Pinpoint the cell where the given text exists, returning its (X, Y) midpoint coordinate. 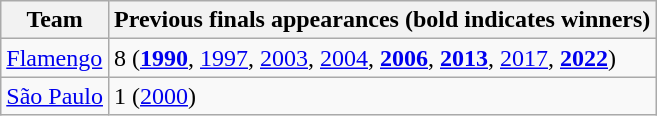
8 (1990, 1997, 2003, 2004, 2006, 2013, 2017, 2022) (382, 58)
Flamengo (55, 58)
Team (55, 20)
1 (2000) (382, 96)
Previous finals appearances (bold indicates winners) (382, 20)
São Paulo (55, 96)
